Detect which cell encompasses the target text, then output its (x, y) center coordinate. 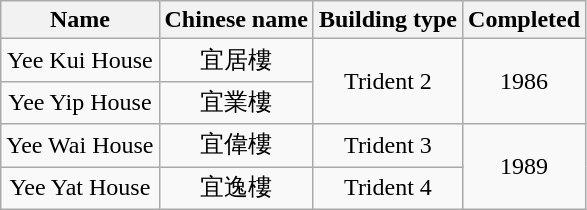
1989 (524, 166)
Yee Kui House (80, 60)
Trident 2 (388, 82)
Yee Yip House (80, 102)
宜業樓 (236, 102)
Chinese name (236, 20)
宜逸樓 (236, 188)
Trident 3 (388, 146)
1986 (524, 82)
Completed (524, 20)
Yee Wai House (80, 146)
Trident 4 (388, 188)
Yee Yat House (80, 188)
Building type (388, 20)
宜偉樓 (236, 146)
Name (80, 20)
宜居樓 (236, 60)
